Return (X, Y) of the center of cell containing provided text 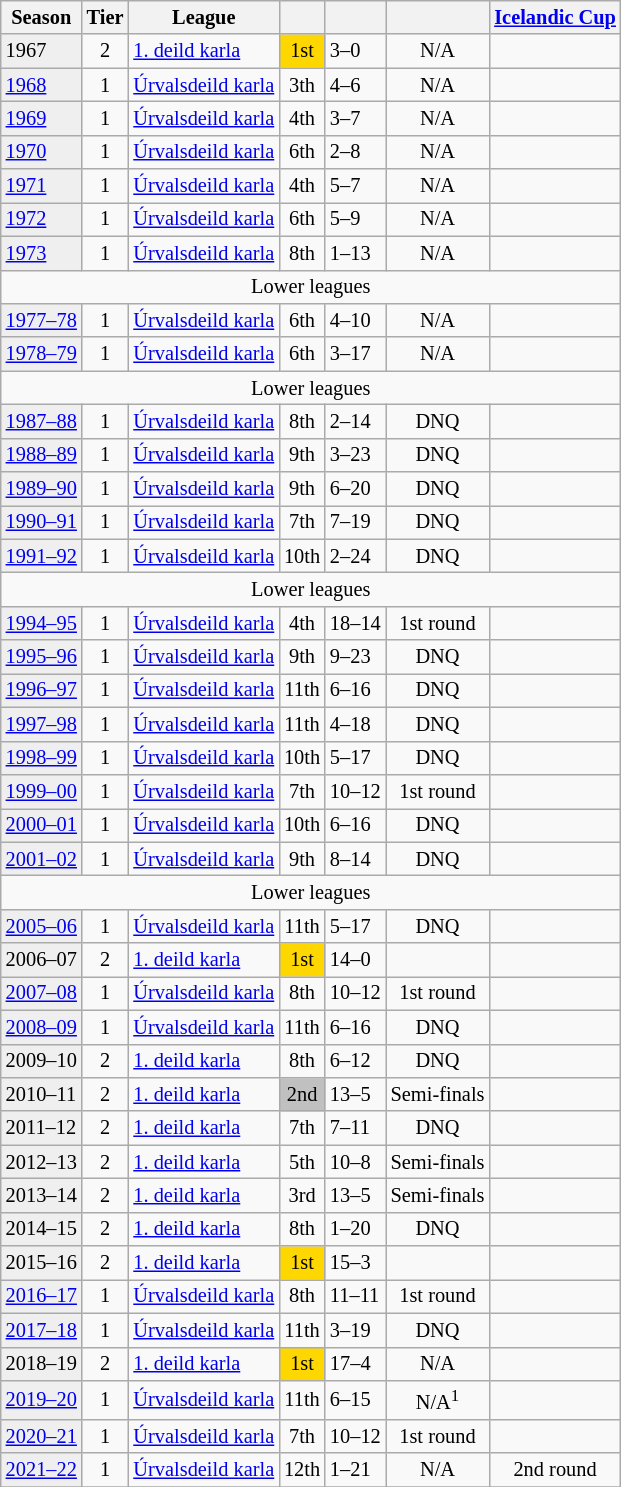
6–12 (356, 1061)
1997–98 (42, 724)
1999–00 (42, 791)
1978–79 (42, 354)
1989–90 (42, 489)
2–14 (356, 421)
League (204, 17)
1996–97 (42, 690)
17–4 (356, 1364)
4–18 (356, 724)
14–0 (356, 960)
1990–91 (42, 522)
2021–22 (42, 1470)
2014–15 (42, 1229)
2–24 (356, 556)
2012–13 (42, 1162)
2–8 (356, 152)
2013–14 (42, 1195)
3–7 (356, 118)
5th (302, 1162)
2010–11 (42, 1094)
4–10 (356, 320)
2011–12 (42, 1128)
2018–19 (42, 1364)
2019–20 (42, 1400)
5–7 (356, 186)
2007–08 (42, 993)
4–6 (356, 85)
Tier (106, 17)
1977–78 (42, 320)
1–21 (356, 1470)
1969 (42, 118)
2nd round (554, 1470)
9–23 (356, 657)
2001–02 (42, 859)
1–20 (356, 1229)
2015–16 (42, 1263)
3–23 (356, 455)
7–11 (356, 1128)
2017–18 (42, 1330)
3–17 (356, 354)
15–3 (356, 1263)
1973 (42, 253)
7–19 (356, 522)
10–8 (356, 1162)
1995–96 (42, 657)
1991–92 (42, 556)
2005–06 (42, 926)
2000–01 (42, 825)
N/A1 (438, 1400)
2016–17 (42, 1296)
5–9 (356, 219)
1988–89 (42, 455)
1998–99 (42, 758)
8–14 (356, 859)
12th (302, 1470)
3–0 (356, 51)
2006–07 (42, 960)
Icelandic Cup (554, 17)
2009–10 (42, 1061)
1967 (42, 51)
1968 (42, 85)
1994–95 (42, 623)
3rd (302, 1195)
1970 (42, 152)
1987–88 (42, 421)
3–19 (356, 1330)
2nd (302, 1094)
6–20 (356, 489)
6–15 (356, 1400)
2008–09 (42, 1027)
1971 (42, 186)
3th (302, 85)
18–14 (356, 623)
2020–21 (42, 1436)
1972 (42, 219)
11–11 (356, 1296)
Season (42, 17)
1–13 (356, 253)
